Identify which cell holds the provided text, then report its [x, y] central coordinate. 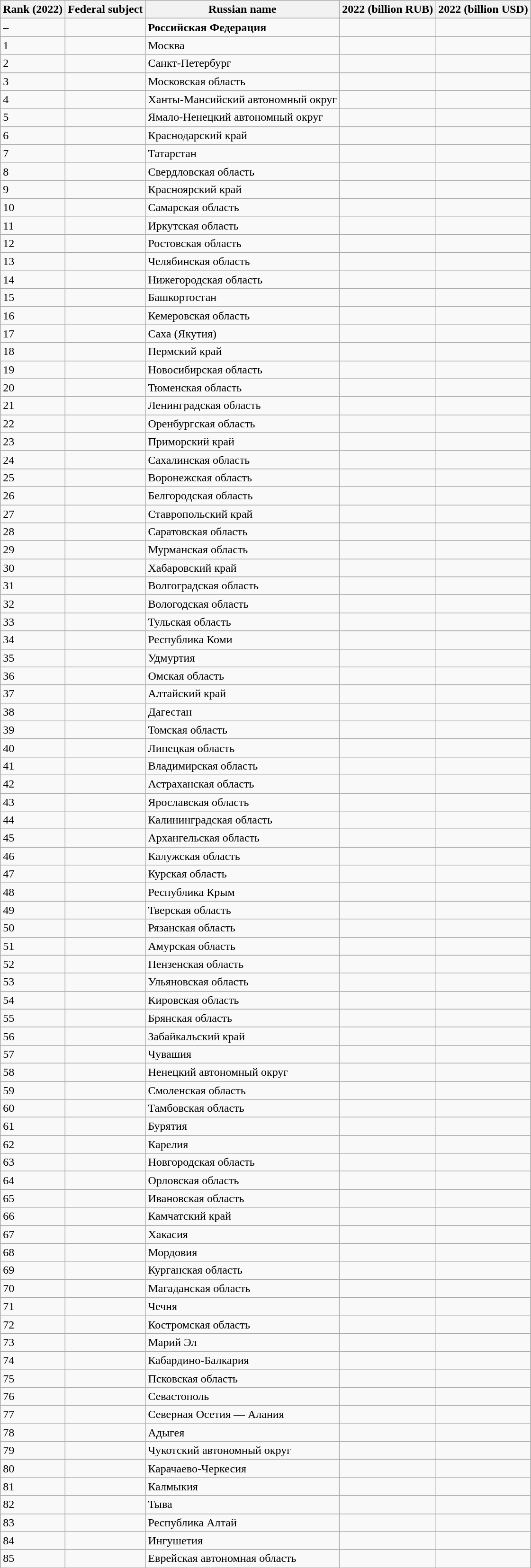
Забайкальский край [243, 1036]
73 [33, 1342]
Кемеровская область [243, 316]
Амурская область [243, 946]
Архангельская область [243, 838]
63 [33, 1162]
Камчатский край [243, 1216]
82 [33, 1505]
18 [33, 352]
41 [33, 766]
Курганская область [243, 1270]
Воронежская область [243, 478]
Мордовия [243, 1252]
65 [33, 1198]
Чувашия [243, 1054]
Кабардино-Балкария [243, 1360]
Пермский край [243, 352]
Russian name [243, 9]
Ульяновская область [243, 982]
7 [33, 153]
Калмыкия [243, 1487]
20 [33, 388]
24 [33, 460]
Новосибирская область [243, 370]
Тамбовская область [243, 1108]
Московская область [243, 81]
67 [33, 1234]
Саратовская область [243, 532]
Нижегородская область [243, 280]
Северная Осетия — Алания [243, 1415]
29 [33, 550]
Ленинградская область [243, 406]
Томская область [243, 730]
Красноярский край [243, 189]
74 [33, 1360]
Адыгея [243, 1433]
75 [33, 1379]
3 [33, 81]
83 [33, 1523]
34 [33, 640]
70 [33, 1288]
Магаданская область [243, 1288]
Республика Алтай [243, 1523]
Оренбургская область [243, 424]
Белгородская область [243, 496]
Хабаровский край [243, 568]
Ивановская область [243, 1198]
52 [33, 964]
Астраханская область [243, 784]
2 [33, 63]
Калужская область [243, 856]
Вологодская область [243, 604]
8 [33, 171]
69 [33, 1270]
Волгоградская область [243, 586]
Санкт-Петербург [243, 63]
39 [33, 730]
Смоленская область [243, 1090]
44 [33, 820]
4 [33, 99]
6 [33, 135]
Карелия [243, 1144]
48 [33, 892]
56 [33, 1036]
Еврейская автономная область [243, 1559]
– [33, 27]
16 [33, 316]
51 [33, 946]
80 [33, 1469]
72 [33, 1324]
Татарстан [243, 153]
Брянская область [243, 1018]
46 [33, 856]
17 [33, 334]
30 [33, 568]
Ярославская область [243, 802]
Москва [243, 45]
Алтайский край [243, 694]
Тверская область [243, 910]
71 [33, 1306]
Ямало-Ненецкий автономный округ [243, 117]
Иркутская область [243, 226]
Дагестан [243, 712]
79 [33, 1451]
64 [33, 1180]
42 [33, 784]
59 [33, 1090]
Омская область [243, 676]
Хакасия [243, 1234]
Бурятия [243, 1126]
28 [33, 532]
12 [33, 244]
Саха (Якутия) [243, 334]
78 [33, 1433]
49 [33, 910]
47 [33, 874]
Курская область [243, 874]
Тюменская область [243, 388]
9 [33, 189]
76 [33, 1397]
Чечня [243, 1306]
81 [33, 1487]
35 [33, 658]
25 [33, 478]
Марий Эл [243, 1342]
55 [33, 1018]
Rank (2022) [33, 9]
Челябинская область [243, 262]
Краснодарский край [243, 135]
33 [33, 622]
23 [33, 442]
40 [33, 748]
22 [33, 424]
Ханты-Мансийский автономный округ [243, 99]
Калининградская область [243, 820]
Чукотский автономный округ [243, 1451]
53 [33, 982]
62 [33, 1144]
10 [33, 207]
Республика Крым [243, 892]
2022 (billion RUB) [387, 9]
Республика Коми [243, 640]
Кировская область [243, 1000]
66 [33, 1216]
Карачаево-Черкесия [243, 1469]
15 [33, 298]
Самарская область [243, 207]
32 [33, 604]
Приморский край [243, 442]
57 [33, 1054]
Костромская область [243, 1324]
Псковская область [243, 1379]
Удмуртия [243, 658]
Липецкая область [243, 748]
58 [33, 1072]
31 [33, 586]
Российская Федерация [243, 27]
85 [33, 1559]
61 [33, 1126]
Federal subject [105, 9]
2022 (billion USD) [483, 9]
38 [33, 712]
Новгородская область [243, 1162]
14 [33, 280]
27 [33, 514]
68 [33, 1252]
Свердловская область [243, 171]
37 [33, 694]
1 [33, 45]
Ингушетия [243, 1541]
Владимирская область [243, 766]
Ростовская область [243, 244]
11 [33, 226]
Башкортостан [243, 298]
77 [33, 1415]
Пензенская область [243, 964]
5 [33, 117]
Рязанская область [243, 928]
21 [33, 406]
26 [33, 496]
Тульская область [243, 622]
60 [33, 1108]
36 [33, 676]
Орловская область [243, 1180]
Ненецкий автономный округ [243, 1072]
45 [33, 838]
19 [33, 370]
50 [33, 928]
Сахалинская область [243, 460]
Тыва [243, 1505]
Ставропольский край [243, 514]
54 [33, 1000]
84 [33, 1541]
13 [33, 262]
Севастополь [243, 1397]
43 [33, 802]
Мурманская область [243, 550]
